Provide the [X, Y] coordinate of the cell's center where the given text is located.  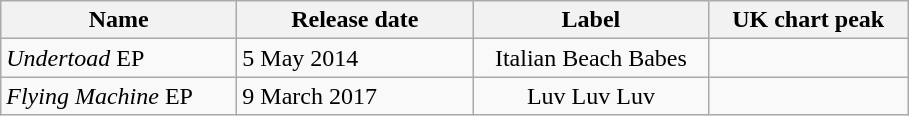
Flying Machine EP [119, 96]
Undertoad EP [119, 58]
Label [591, 20]
5 May 2014 [355, 58]
Name [119, 20]
Italian Beach Babes [591, 58]
UK chart peak [808, 20]
Release date [355, 20]
Luv Luv Luv [591, 96]
9 March 2017 [355, 96]
